Locate the cell with the specified text and output its (x, y) center coordinate. 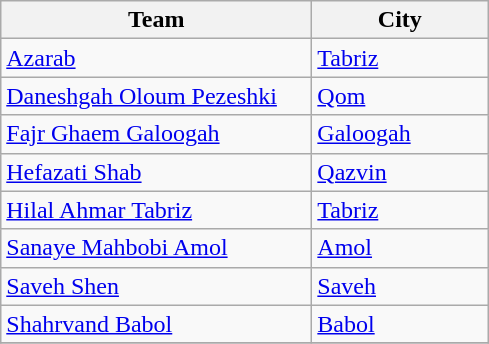
City (400, 20)
Fajr Ghaem Galoogah (156, 134)
Hefazati Shab (156, 172)
Saveh (400, 286)
Babol (400, 324)
Sanaye Mahbobi Amol (156, 248)
Team (156, 20)
Saveh Shen (156, 286)
Qom (400, 96)
Qazvin (400, 172)
Amol (400, 248)
Daneshgah Oloum Pezeshki (156, 96)
Galoogah (400, 134)
Shahrvand Babol (156, 324)
Hilal Ahmar Tabriz (156, 210)
Azarab (156, 58)
